Find where the given text appears and provide that cell's center as [x, y] coordinate. 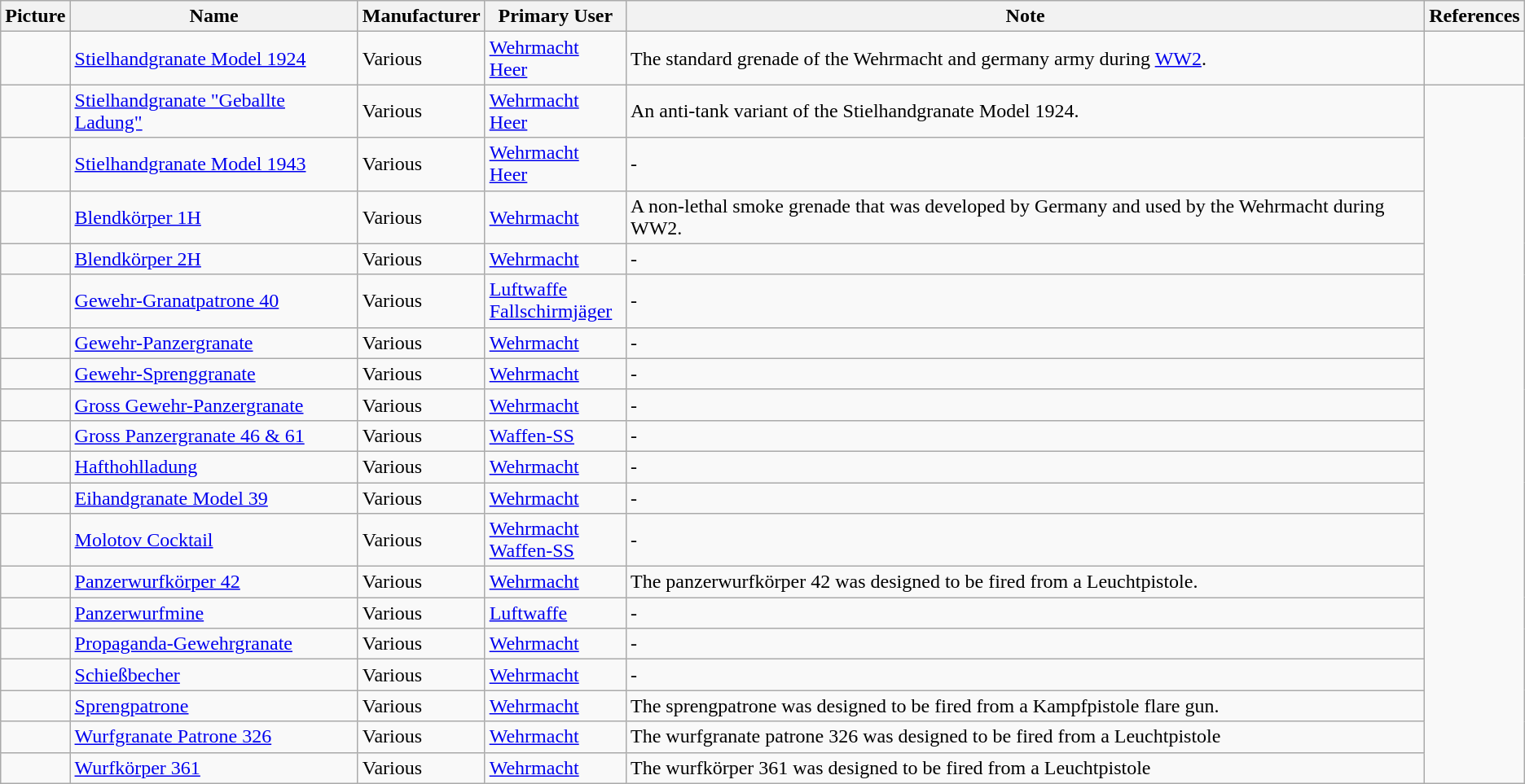
Schießbecher [213, 675]
The wurfgranate patrone 326 was designed to be fired from a Leuchtpistole [1025, 737]
Waffen-SS [556, 436]
Gewehr-Sprenggranate [213, 374]
Name [213, 16]
The wurfkörper 361 was designed to be fired from a Leuchtpistole [1025, 768]
Stielhandgranate Model 1924 [213, 59]
Picture [36, 16]
A non-lethal smoke grenade that was developed by Germany and used by the Wehrmacht during WW2. [1025, 217]
Stielhandgranate "Geballte Ladung" [213, 111]
Molotov Cocktail [213, 541]
Wurfgranate Patrone 326 [213, 737]
The standard grenade of the Wehrmacht and germany army during WW2. [1025, 59]
Eihandgranate Model 39 [213, 497]
Manufacturer [421, 16]
Luftwaffe [556, 613]
The sprengpatrone was designed to be fired from a Kampfpistole flare gun. [1025, 706]
Blendkörper 1H [213, 217]
An anti-tank variant of the Stielhandgranate Model 1924. [1025, 111]
Wehrmacht Waffen-SS [556, 541]
Hafthohlladung [213, 466]
Blendkörper 2H [213, 259]
Primary User [556, 16]
Stielhandgranate Model 1943 [213, 164]
Propaganda-Gewehrgranate [213, 644]
Gross Gewehr-Panzergranate [213, 405]
Panzerwurfmine [213, 613]
Gewehr-Granatpatrone 40 [213, 301]
Sprengpatrone [213, 706]
Wurfkörper 361 [213, 768]
Luftwaffe Fallschirmjäger [556, 301]
References [1474, 16]
The panzerwurfkörper 42 was designed to be fired from a Leuchtpistole. [1025, 582]
Note [1025, 16]
Gross Panzergranate 46 & 61 [213, 436]
Panzerwurfkörper 42 [213, 582]
Gewehr-Panzergranate [213, 343]
